From the cell containing the given text, extract its center point as [X, Y] coordinate. 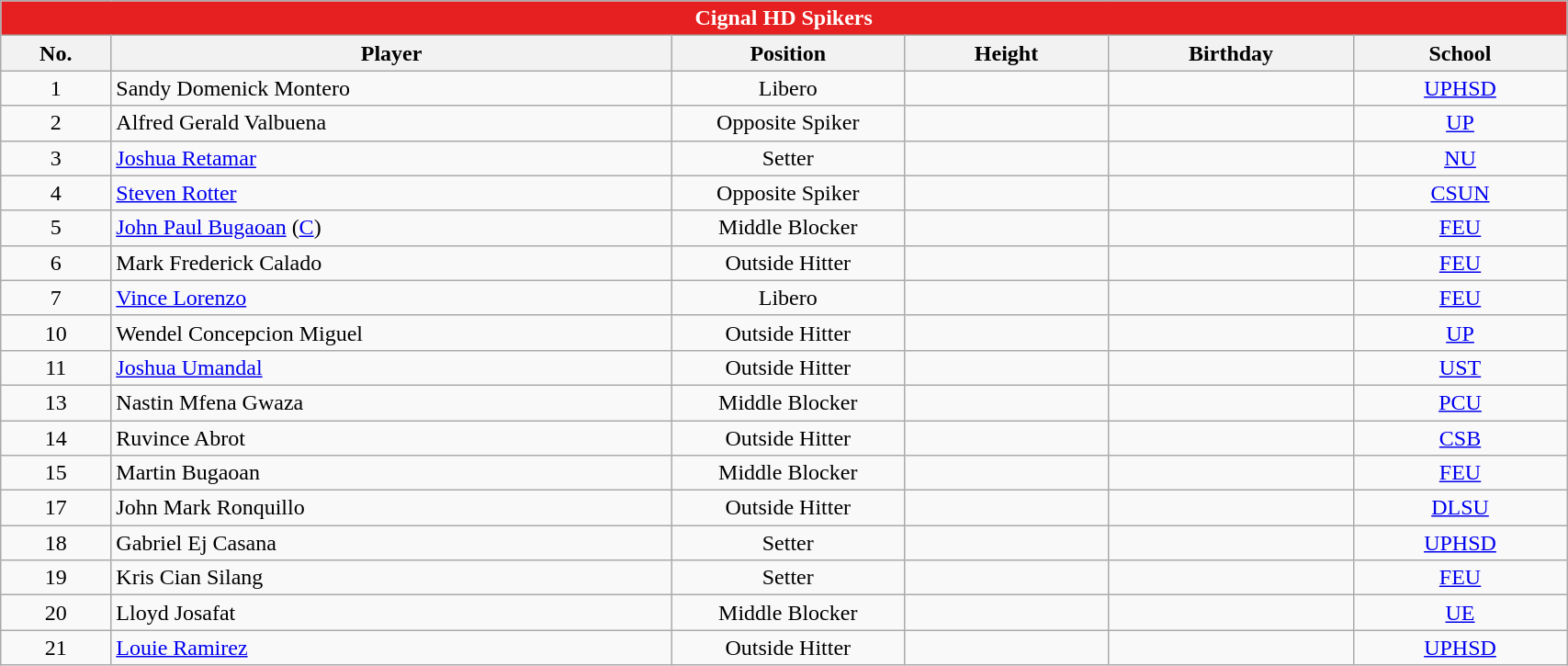
Player [391, 53]
Gabriel Ej Casana [391, 543]
Kris Cian Silang [391, 578]
UE [1460, 613]
6 [56, 263]
7 [56, 298]
Birthday [1231, 53]
Cignal HD Spikers [784, 18]
Alfred Gerald Valbuena [391, 123]
CSUN [1460, 193]
14 [56, 438]
UST [1460, 367]
19 [56, 578]
4 [56, 193]
Nastin Mfena Gwaza [391, 402]
John Mark Ronquillo [391, 508]
Joshua Umandal [391, 367]
Mark Frederick Calado [391, 263]
John Paul Bugaoan (C) [391, 228]
2 [56, 123]
CSB [1460, 438]
Louie Ramirez [391, 648]
18 [56, 543]
5 [56, 228]
21 [56, 648]
DLSU [1460, 508]
Steven Rotter [391, 193]
3 [56, 158]
15 [56, 473]
1 [56, 88]
PCU [1460, 402]
13 [56, 402]
Height [1007, 53]
No. [56, 53]
Wendel Concepcion Miguel [391, 333]
20 [56, 613]
Vince Lorenzo [391, 298]
Position [788, 53]
10 [56, 333]
17 [56, 508]
Lloyd Josafat [391, 613]
Sandy Domenick Montero [391, 88]
11 [56, 367]
NU [1460, 158]
Joshua Retamar [391, 158]
Martin Bugaoan [391, 473]
Ruvince Abrot [391, 438]
School [1460, 53]
